Return (X, Y) of the center of cell containing provided text 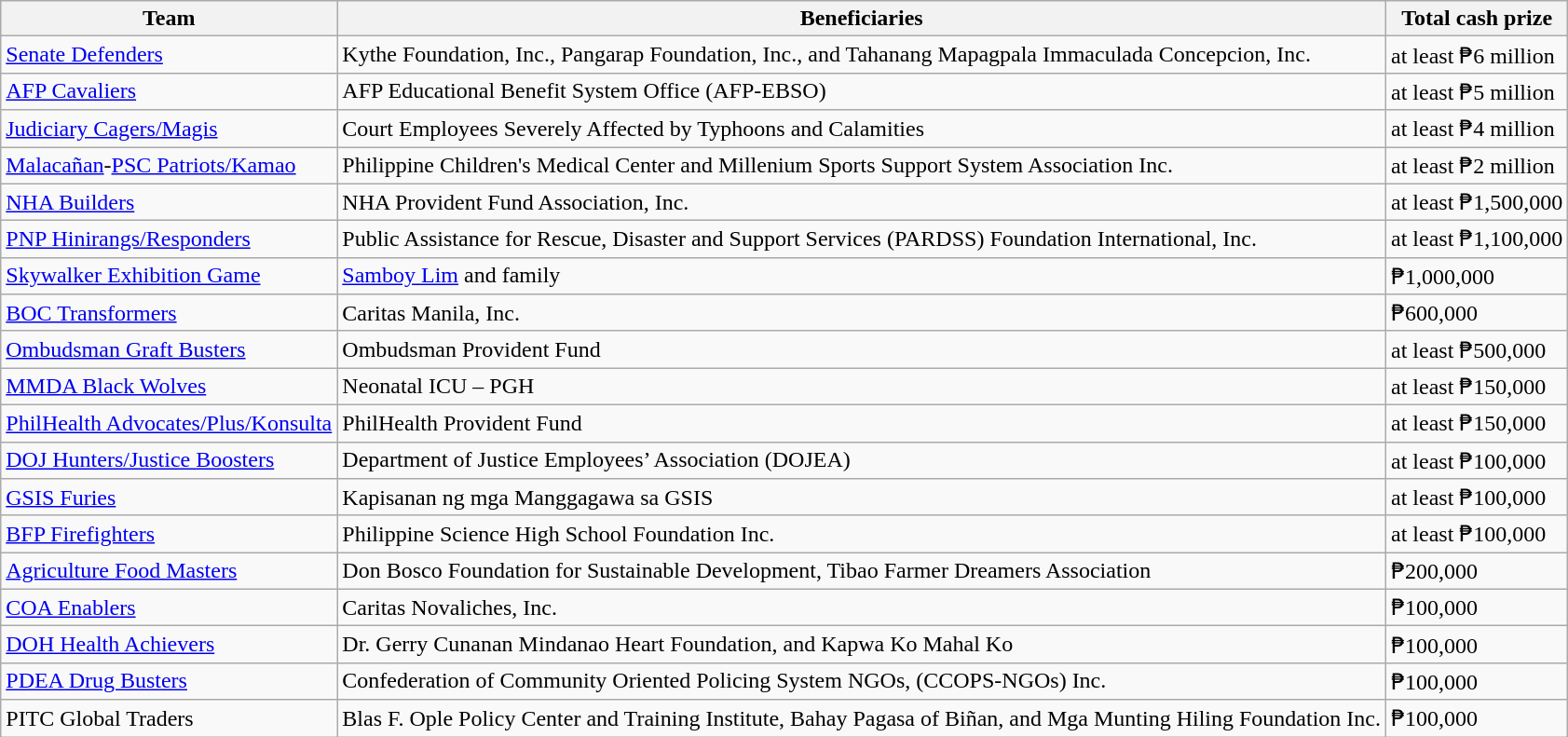
Judiciary Cagers/Magis (170, 129)
at least ₱2 million (1478, 166)
PhilHealth Advocates/Plus/Konsulta (170, 423)
Beneficiaries (862, 19)
PNP Hinirangs/Responders (170, 239)
Samboy Lim and family (862, 276)
BFP Firefighters (170, 534)
DOJ Hunters/Justice Boosters (170, 460)
MMDA Black Wolves (170, 387)
BOC Transformers (170, 313)
at least ₱1,500,000 (1478, 202)
NHA Builders (170, 202)
Department of Justice Employees’ Association (DOJEA) (862, 460)
Caritas Novaliches, Inc. (862, 607)
Kythe Foundation, Inc., Pangarap Foundation, Inc., and Tahanang Mapagpala Immaculada Concepcion, Inc. (862, 55)
Ombudsman Provident Fund (862, 349)
at least ₱5 million (1478, 91)
at least ₱4 million (1478, 129)
Team (170, 19)
DOH Health Achievers (170, 645)
PITC Global Traders (170, 718)
Total cash prize (1478, 19)
Philippine Children's Medical Center and Millenium Sports Support System Association Inc. (862, 166)
Malacañan-PSC Patriots/Kamao (170, 166)
Agriculture Food Masters (170, 571)
GSIS Furies (170, 498)
Senate Defenders (170, 55)
PDEA Drug Busters (170, 681)
Don Bosco Foundation for Sustainable Development, Tibao Farmer Dreamers Association (862, 571)
₱1,000,000 (1478, 276)
Dr. Gerry Cunanan Mindanao Heart Foundation, and Kapwa Ko Mahal Ko (862, 645)
AFP Educational Benefit System Office (AFP-EBSO) (862, 91)
at least ₱6 million (1478, 55)
Confederation of Community Oriented Policing System NGOs, (CCOPS-NGOs) Inc. (862, 681)
Kapisanan ng mga Manggagawa sa GSIS (862, 498)
Neonatal ICU – PGH (862, 387)
Caritas Manila, Inc. (862, 313)
Public Assistance for Rescue, Disaster and Support Services (PARDSS) Foundation International, Inc. (862, 239)
at least ₱500,000 (1478, 349)
Court Employees Severely Affected by Typhoons and Calamities (862, 129)
₱600,000 (1478, 313)
Blas F. Ople Policy Center and Training Institute, Bahay Pagasa of Biñan, and Mga Munting Hiling Foundation Inc. (862, 718)
AFP Cavaliers (170, 91)
COA Enablers (170, 607)
Skywalker Exhibition Game (170, 276)
NHA Provident Fund Association, Inc. (862, 202)
at least ₱1,100,000 (1478, 239)
Philippine Science High School Foundation Inc. (862, 534)
PhilHealth Provident Fund (862, 423)
Ombudsman Graft Busters (170, 349)
₱200,000 (1478, 571)
